Provide the [X, Y] coordinate of the cell's center where the given text is located.  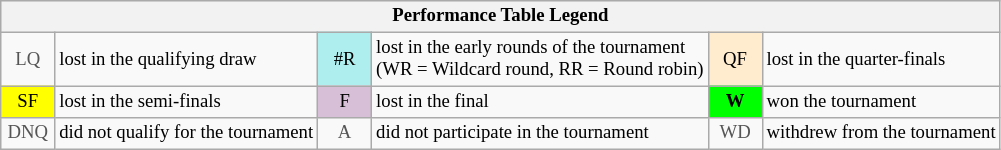
Performance Table Legend [500, 16]
won the tournament [881, 102]
lost in the early rounds of the tournament(WR = Wildcard round, RR = Round robin) [540, 60]
W [735, 102]
withdrew from the tournament [881, 134]
DNQ [28, 134]
lost in the final [540, 102]
F [345, 102]
LQ [28, 60]
QF [735, 60]
did not participate in the tournament [540, 134]
#R [345, 60]
lost in the quarter-finals [881, 60]
lost in the semi-finals [186, 102]
SF [28, 102]
lost in the qualifying draw [186, 60]
A [345, 134]
did not qualify for the tournament [186, 134]
WD [735, 134]
